Detect which cell encompasses the target text, then output its [X, Y] center coordinate. 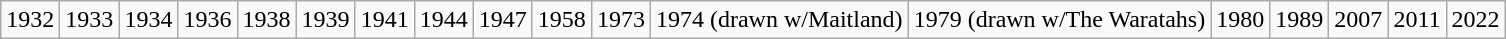
1936 [208, 20]
1944 [444, 20]
1958 [562, 20]
2011 [1417, 20]
1941 [384, 20]
2022 [1476, 20]
1932 [30, 20]
1939 [326, 20]
2007 [1358, 20]
1974 (drawn w/Maitland) [779, 20]
1938 [266, 20]
1933 [90, 20]
1979 (drawn w/The Waratahs) [1060, 20]
1973 [620, 20]
1989 [1300, 20]
1980 [1240, 20]
1934 [148, 20]
1947 [502, 20]
